Pinpoint the cell where the given text exists, returning its (x, y) midpoint coordinate. 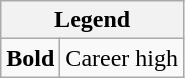
Career high (122, 58)
Legend (92, 20)
Bold (30, 58)
